Determine the [X, Y] coordinate at the center of the cell enclosing the given text.  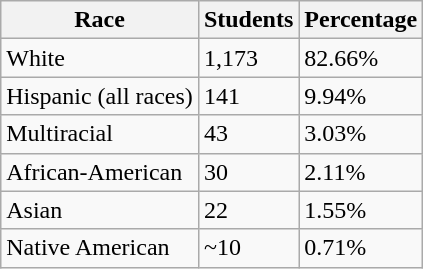
22 [248, 210]
141 [248, 96]
Race [100, 20]
African-American [100, 172]
0.71% [361, 248]
43 [248, 134]
Asian [100, 210]
Native American [100, 248]
~10 [248, 248]
1.55% [361, 210]
Multiracial [100, 134]
1,173 [248, 58]
30 [248, 172]
Hispanic (all races) [100, 96]
82.66% [361, 58]
3.03% [361, 134]
Students [248, 20]
Percentage [361, 20]
9.94% [361, 96]
2.11% [361, 172]
White [100, 58]
